Find where the given text appears and provide that cell's center as (X, Y) coordinate. 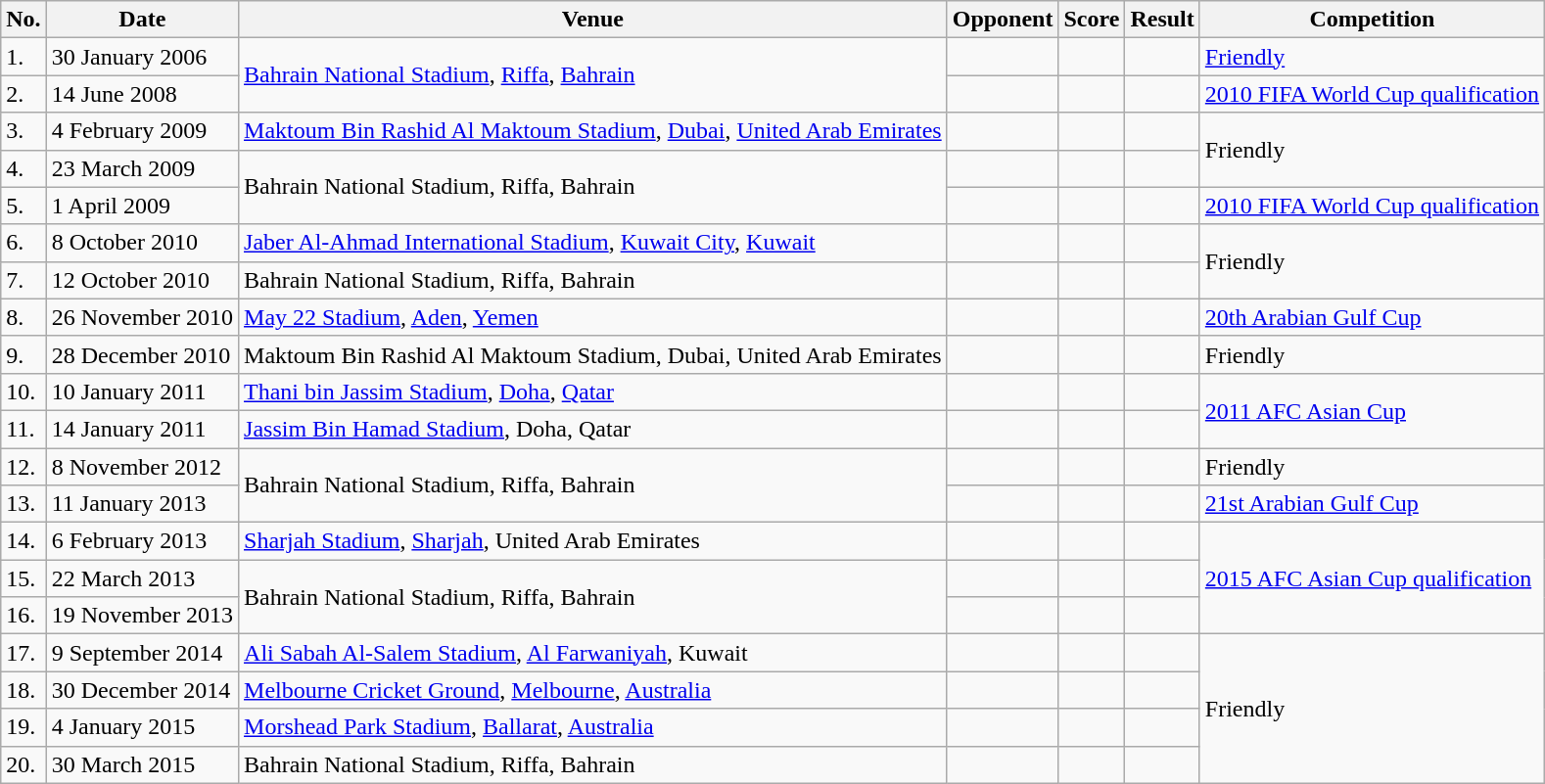
4 February 2009 (142, 131)
4. (23, 168)
20. (23, 764)
13. (23, 504)
Result (1162, 20)
19 November 2013 (142, 616)
15. (23, 578)
2011 AFC Asian Cup (1372, 410)
17. (23, 653)
7. (23, 280)
30 December 2014 (142, 690)
12 October 2010 (142, 280)
2. (23, 94)
28 December 2010 (142, 354)
No. (23, 20)
Thani bin Jassim Stadium, Doha, Qatar (593, 392)
May 22 Stadium, Aden, Yemen (593, 317)
19. (23, 727)
11 January 2013 (142, 504)
8. (23, 317)
8 October 2010 (142, 243)
9. (23, 354)
30 January 2006 (142, 57)
Jassim Bin Hamad Stadium, Doha, Qatar (593, 429)
3. (23, 131)
18. (23, 690)
11. (23, 429)
Morshead Park Stadium, Ballarat, Australia (593, 727)
14 January 2011 (142, 429)
Date (142, 20)
6. (23, 243)
12. (23, 467)
Melbourne Cricket Ground, Melbourne, Australia (593, 690)
1. (23, 57)
6 February 2013 (142, 541)
2015 AFC Asian Cup qualification (1372, 578)
21st Arabian Gulf Cup (1372, 504)
22 March 2013 (142, 578)
4 January 2015 (142, 727)
1 April 2009 (142, 206)
Ali Sabah Al-Salem Stadium, Al Farwaniyah, Kuwait (593, 653)
Sharjah Stadium, Sharjah, United Arab Emirates (593, 541)
16. (23, 616)
Jaber Al-Ahmad International Stadium, Kuwait City, Kuwait (593, 243)
14. (23, 541)
Venue (593, 20)
26 November 2010 (142, 317)
Score (1092, 20)
30 March 2015 (142, 764)
14 June 2008 (142, 94)
Competition (1372, 20)
8 November 2012 (142, 467)
9 September 2014 (142, 653)
23 March 2009 (142, 168)
5. (23, 206)
20th Arabian Gulf Cup (1372, 317)
10 January 2011 (142, 392)
Opponent (1003, 20)
10. (23, 392)
